Capture the cell that displays the provided text and extract its (x, y) central coordinate. 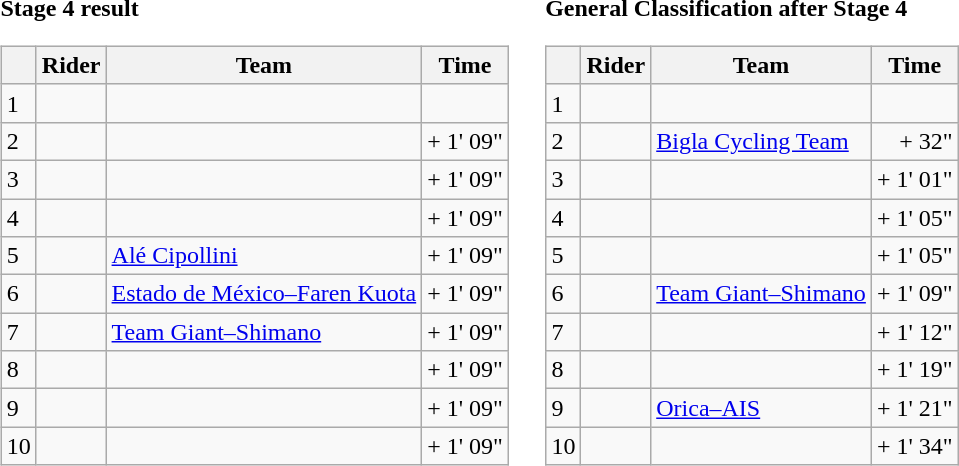
Bigla Cycling Team (762, 141)
Alé Cipollini (264, 256)
+ 1' 21" (914, 408)
+ 1' 19" (914, 370)
Orica–AIS (762, 408)
+ 1' 34" (914, 446)
+ 32" (914, 141)
+ 1' 01" (914, 179)
Estado de México–Faren Kuota (264, 294)
+ 1' 12" (914, 332)
